Identify which cell holds the provided text, then report its [X, Y] central coordinate. 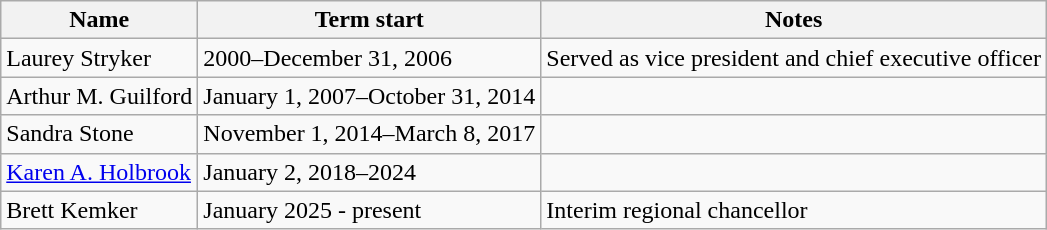
November 1, 2014–March 8, 2017 [370, 134]
January 1, 2007–October 31, 2014 [370, 96]
Name [100, 20]
Term start [370, 20]
January 2025 - present [370, 210]
January 2, 2018–2024 [370, 172]
Karen A. Holbrook [100, 172]
Sandra Stone [100, 134]
Brett Kemker [100, 210]
Notes [794, 20]
Served as vice president and chief executive officer [794, 58]
Arthur M. Guilford [100, 96]
Laurey Stryker [100, 58]
2000–December 31, 2006 [370, 58]
Interim regional chancellor [794, 210]
